Provide the [x, y] coordinate of the cell's center where the given text is located.  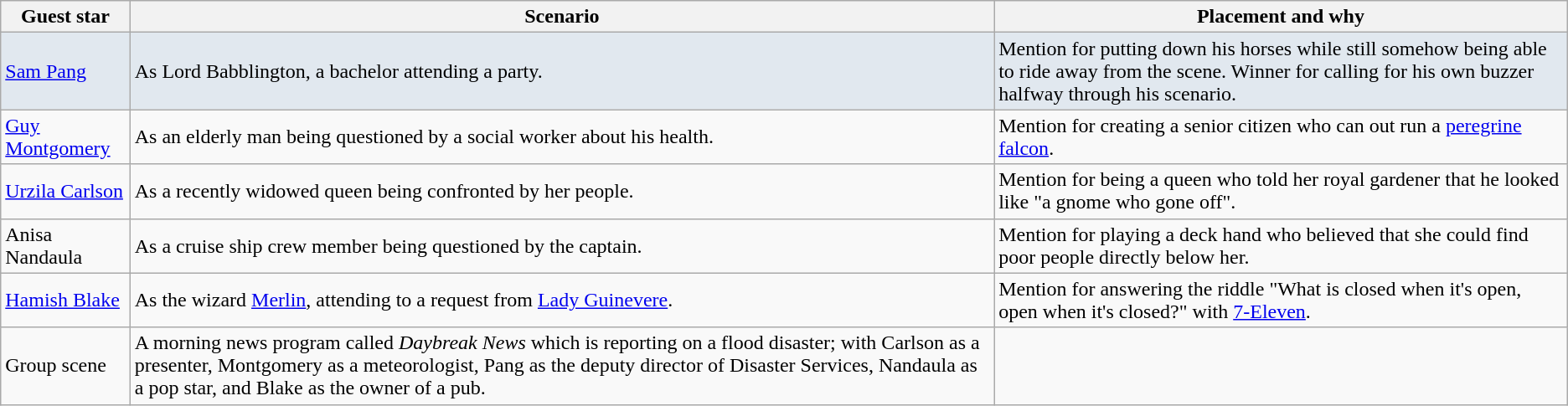
Sam Pang [65, 71]
Mention for creating a senior citizen who can out run a peregrine falcon. [1282, 137]
As Lord Babblington, a bachelor attending a party. [561, 71]
As the wizard Merlin, attending to a request from Lady Guinevere. [561, 300]
Mention for answering the riddle "What is closed when it's open, open when it's closed?" with 7-Eleven. [1282, 300]
Scenario [561, 17]
Group scene [65, 366]
Anisa Nandaula [65, 246]
Guest star [65, 17]
Guy Montgomery [65, 137]
As an elderly man being questioned by a social worker about his health. [561, 137]
Mention for being a queen who told her royal gardener that he looked like "a gnome who gone off". [1282, 191]
Hamish Blake [65, 300]
Urzila Carlson [65, 191]
As a recently widowed queen being confronted by her people. [561, 191]
As a cruise ship crew member being questioned by the captain. [561, 246]
Mention for playing a deck hand who believed that she could find poor people directly below her. [1282, 246]
Placement and why [1282, 17]
